From the cell containing the given text, extract its center point as [x, y] coordinate. 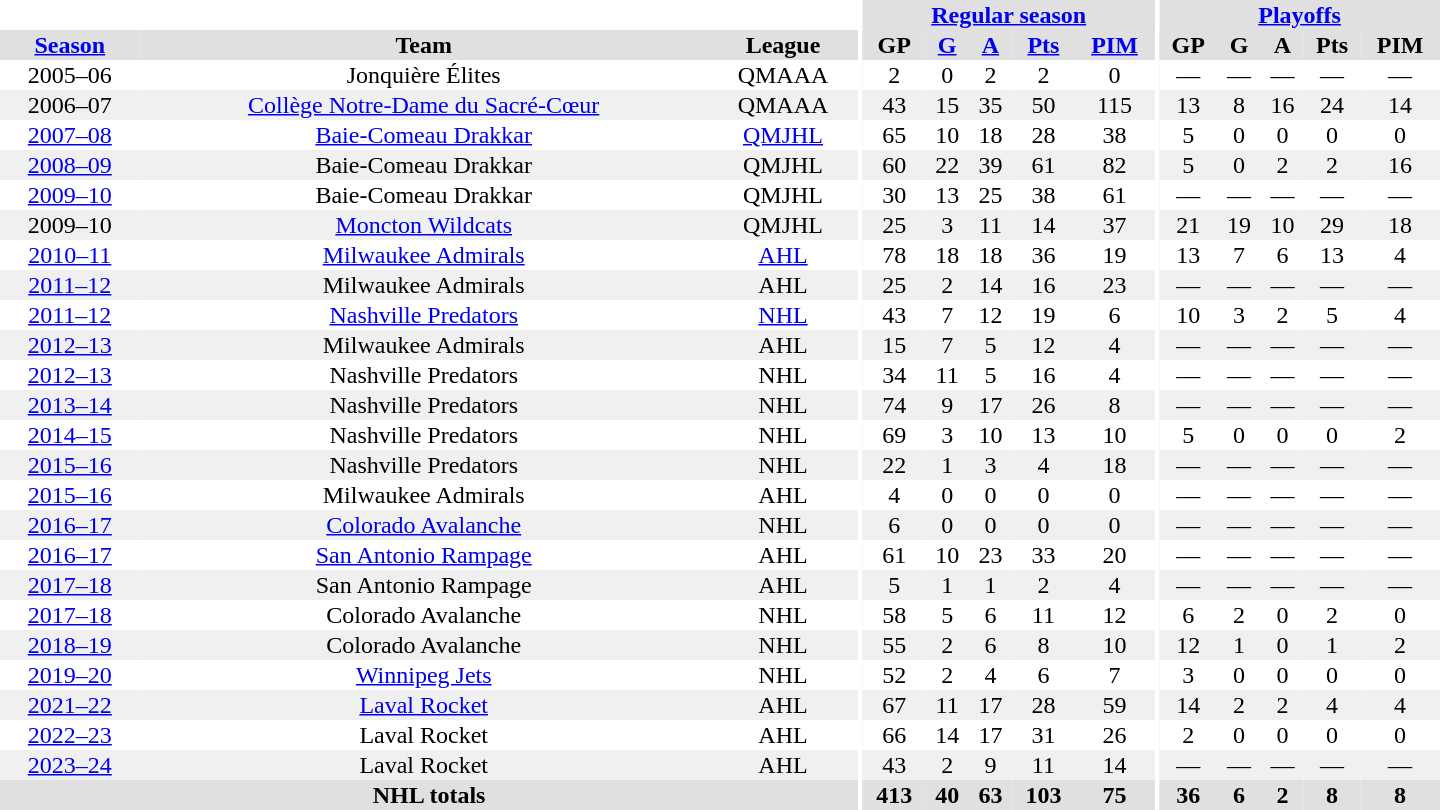
75 [1115, 795]
2008–09 [70, 165]
20 [1115, 555]
2010–11 [70, 255]
Season [70, 45]
2014–15 [70, 435]
60 [894, 165]
65 [894, 135]
24 [1332, 105]
52 [894, 675]
Moncton Wildcats [424, 225]
Playoffs [1300, 15]
2005–06 [70, 75]
66 [894, 735]
30 [894, 195]
League [783, 45]
NHL totals [429, 795]
39 [990, 165]
2006–07 [70, 105]
2007–08 [70, 135]
2019–20 [70, 675]
74 [894, 405]
33 [1044, 555]
34 [894, 375]
Collège Notre-Dame du Sacré-Cœur [424, 105]
59 [1115, 705]
31 [1044, 735]
2023–24 [70, 765]
63 [990, 795]
35 [990, 105]
413 [894, 795]
37 [1115, 225]
50 [1044, 105]
115 [1115, 105]
2013–14 [70, 405]
21 [1188, 225]
55 [894, 645]
2021–22 [70, 705]
2018–19 [70, 645]
Regular season [1008, 15]
82 [1115, 165]
Jonquière Élites [424, 75]
103 [1044, 795]
Winnipeg Jets [424, 675]
40 [948, 795]
69 [894, 435]
67 [894, 705]
78 [894, 255]
58 [894, 615]
29 [1332, 225]
2022–23 [70, 735]
Team [424, 45]
